Scan for the cell matching the given text and deliver its [X, Y] coordinate at center. 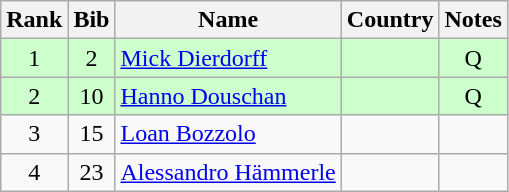
1 [34, 58]
23 [92, 172]
15 [92, 134]
Notes [473, 20]
3 [34, 134]
Alessandro Hämmerle [228, 172]
Country [390, 20]
10 [92, 96]
Mick Dierdorff [228, 58]
Bib [92, 20]
4 [34, 172]
Name [228, 20]
Hanno Douschan [228, 96]
Loan Bozzolo [228, 134]
Rank [34, 20]
